Output the (X, Y) coordinate of the center of the cell containing the given text.  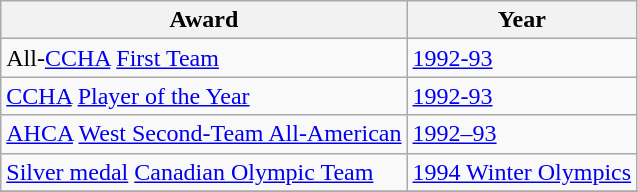
1992–93 (522, 134)
Silver medal Canadian Olympic Team (204, 172)
All-CCHA First Team (204, 58)
1994 Winter Olympics (522, 172)
Year (522, 20)
Award (204, 20)
CCHA Player of the Year (204, 96)
AHCA West Second-Team All-American (204, 134)
